Determine the [x, y] coordinate at the center of the cell enclosing the given text.  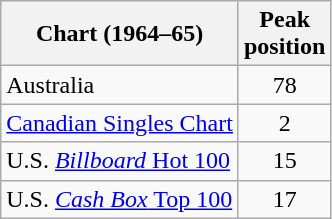
Canadian Singles Chart [120, 123]
Australia [120, 85]
2 [284, 123]
U.S. Cash Box Top 100 [120, 199]
15 [284, 161]
Chart (1964–65) [120, 34]
Peakposition [284, 34]
78 [284, 85]
U.S. Billboard Hot 100 [120, 161]
17 [284, 199]
